Scan for the cell matching the given text and deliver its [x, y] coordinate at center. 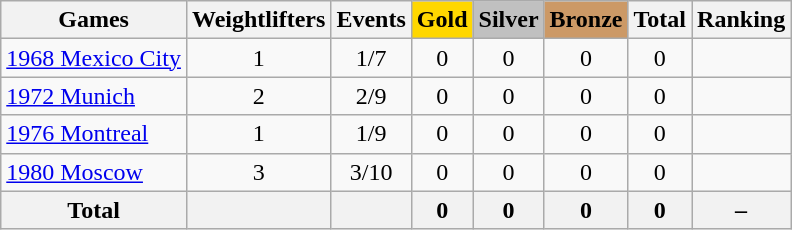
1/9 [371, 134]
Gold [442, 20]
Silver [508, 20]
Games [94, 20]
1976 Montreal [94, 134]
3/10 [371, 172]
Bronze [586, 20]
2/9 [371, 96]
Events [371, 20]
1980 Moscow [94, 172]
1968 Mexico City [94, 58]
1972 Munich [94, 96]
Weightlifters [258, 20]
1/7 [371, 58]
– [742, 210]
3 [258, 172]
2 [258, 96]
Ranking [742, 20]
